Determine the (X, Y) coordinate at the center of the cell enclosing the given text.  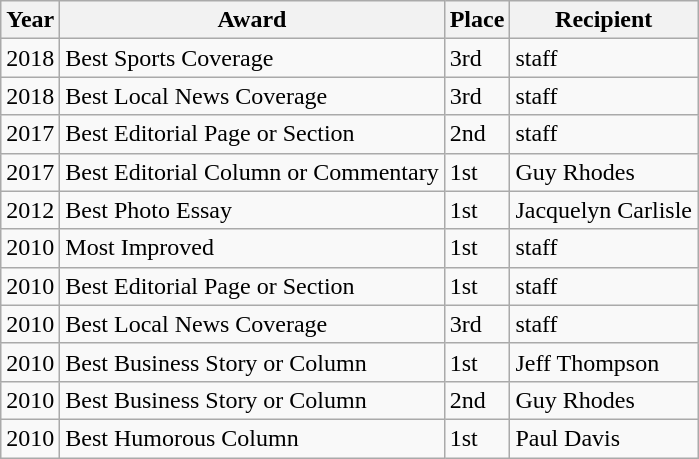
Best Humorous Column (252, 438)
Best Editorial Column or Commentary (252, 172)
Paul Davis (604, 438)
Recipient (604, 20)
Year (30, 20)
Place (477, 20)
2012 (30, 210)
Best Photo Essay (252, 210)
Most Improved (252, 248)
Jeff Thompson (604, 362)
Award (252, 20)
Best Sports Coverage (252, 58)
Jacquelyn Carlisle (604, 210)
